Identify which cell holds the provided text, then report its [X, Y] central coordinate. 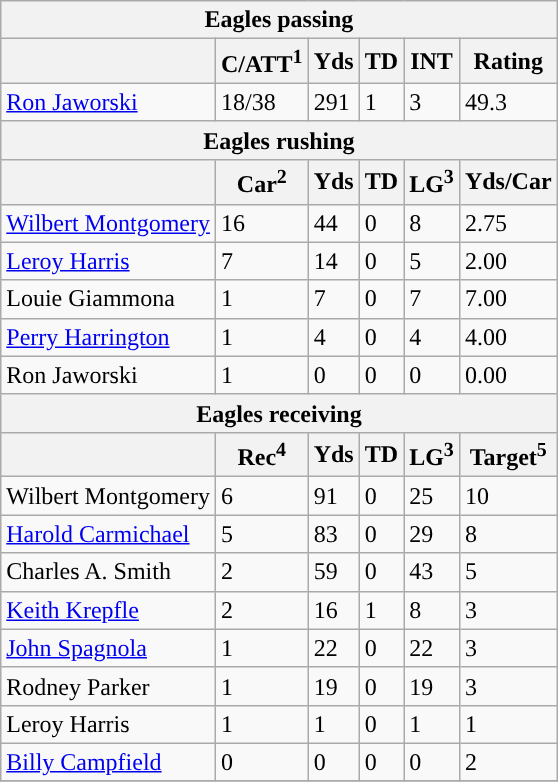
Perry Harrington [108, 337]
Charles A. Smith [108, 572]
43 [432, 572]
Rating [508, 62]
Rec4 [262, 454]
Harold Carmichael [108, 534]
Billy Campfield [108, 762]
6 [262, 496]
C/ATT1 [262, 62]
10 [508, 496]
18/38 [262, 102]
Yds/Car [508, 182]
91 [334, 496]
John Spagnola [108, 648]
29 [432, 534]
Rodney Parker [108, 686]
INT [432, 62]
Keith Krepfle [108, 610]
2.75 [508, 223]
291 [334, 102]
59 [334, 572]
2.00 [508, 261]
4.00 [508, 337]
Eagles passing [279, 20]
83 [334, 534]
0.00 [508, 375]
25 [432, 496]
49.3 [508, 102]
7.00 [508, 299]
Target5 [508, 454]
Eagles receiving [279, 413]
Eagles rushing [279, 140]
Car2 [262, 182]
Louie Giammona [108, 299]
14 [334, 261]
44 [334, 223]
